Search for the cell housing the specified text and yield its [X, Y] center coordinate. 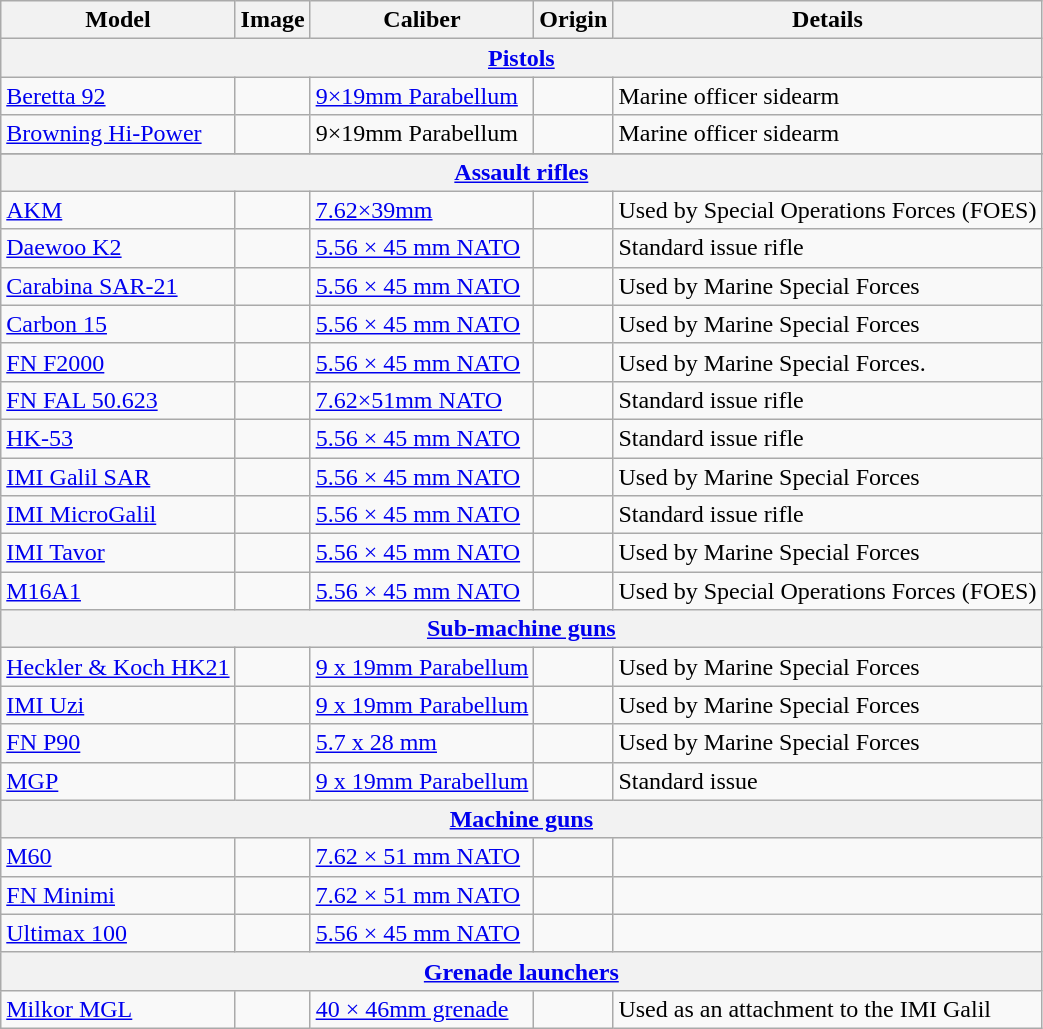
40 × 46mm grenade [422, 1009]
Used as an attachment to the IMI Galil [828, 1009]
MGP [118, 781]
Browning Hi-Power [118, 134]
Used by Marine Special Forces. [828, 362]
Milkor MGL [118, 1009]
Beretta 92 [118, 96]
5.7 x 28 mm [422, 743]
Grenade launchers [522, 971]
FN P90 [118, 743]
Origin [574, 20]
Model [118, 20]
Sub-machine guns [522, 629]
FN FAL 50.623 [118, 400]
Machine guns [522, 819]
Assault rifles [522, 172]
Carabina SAR-21 [118, 286]
Ultimax 100 [118, 933]
7.62×39mm [422, 210]
Carbon 15 [118, 324]
HK-53 [118, 438]
FN Minimi [118, 895]
7.62×51mm NATO [422, 400]
IMI Uzi [118, 705]
Standard issue [828, 781]
AKM [118, 210]
Details [828, 20]
Heckler & Koch HK21 [118, 667]
Image [272, 20]
Daewoo K2 [118, 248]
Caliber [422, 20]
Pistols [522, 58]
IMI MicroGalil [118, 515]
M60 [118, 857]
IMI Galil SAR [118, 477]
IMI Tavor [118, 553]
M16A1 [118, 591]
FN F2000 [118, 362]
